Scan for the cell matching the given text and deliver its [x, y] coordinate at center. 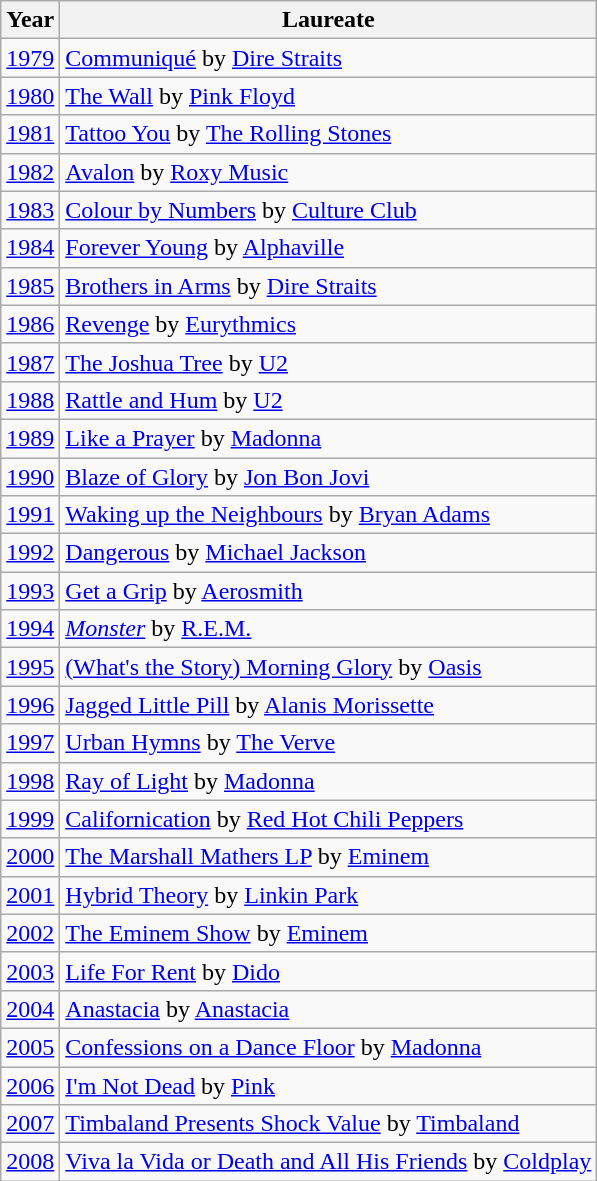
Like a Prayer by Madonna [328, 438]
1986 [30, 324]
The Eminem Show by Eminem [328, 933]
2001 [30, 895]
Waking up the Neighbours by Bryan Adams [328, 515]
Communiqué by Dire Straits [328, 58]
2005 [30, 1047]
Dangerous by Michael Jackson [328, 553]
1989 [30, 438]
1984 [30, 248]
1979 [30, 58]
The Joshua Tree by U2 [328, 362]
2004 [30, 1009]
(What's the Story) Morning Glory by Oasis [328, 667]
2007 [30, 1124]
1996 [30, 705]
Anastacia by Anastacia [328, 1009]
Rattle and Hum by U2 [328, 400]
Ray of Light by Madonna [328, 781]
1991 [30, 515]
2003 [30, 971]
I'm Not Dead by Pink [328, 1085]
Monster by R.E.M. [328, 629]
1981 [30, 134]
1998 [30, 781]
Hybrid Theory by Linkin Park [328, 895]
Life For Rent by Dido [328, 971]
1999 [30, 819]
Laureate [328, 20]
Viva la Vida or Death and All His Friends by Coldplay [328, 1162]
1987 [30, 362]
2000 [30, 857]
Avalon by Roxy Music [328, 172]
1997 [30, 743]
Tattoo You by The Rolling Stones [328, 134]
The Marshall Mathers LP by Eminem [328, 857]
1990 [30, 477]
2002 [30, 933]
1995 [30, 667]
2006 [30, 1085]
Californication by Red Hot Chili Peppers [328, 819]
Confessions on a Dance Floor by Madonna [328, 1047]
2008 [30, 1162]
Urban Hymns by The Verve [328, 743]
The Wall by Pink Floyd [328, 96]
1994 [30, 629]
1980 [30, 96]
Revenge by Eurythmics [328, 324]
1982 [30, 172]
Get a Grip by Aerosmith [328, 591]
1983 [30, 210]
Blaze of Glory by Jon Bon Jovi [328, 477]
Forever Young by Alphaville [328, 248]
1988 [30, 400]
Year [30, 20]
Timbaland Presents Shock Value by Timbaland [328, 1124]
Colour by Numbers by Culture Club [328, 210]
1993 [30, 591]
Brothers in Arms by Dire Straits [328, 286]
1992 [30, 553]
Jagged Little Pill by Alanis Morissette [328, 705]
1985 [30, 286]
